Output the (x, y) coordinate of the center of the cell containing the given text.  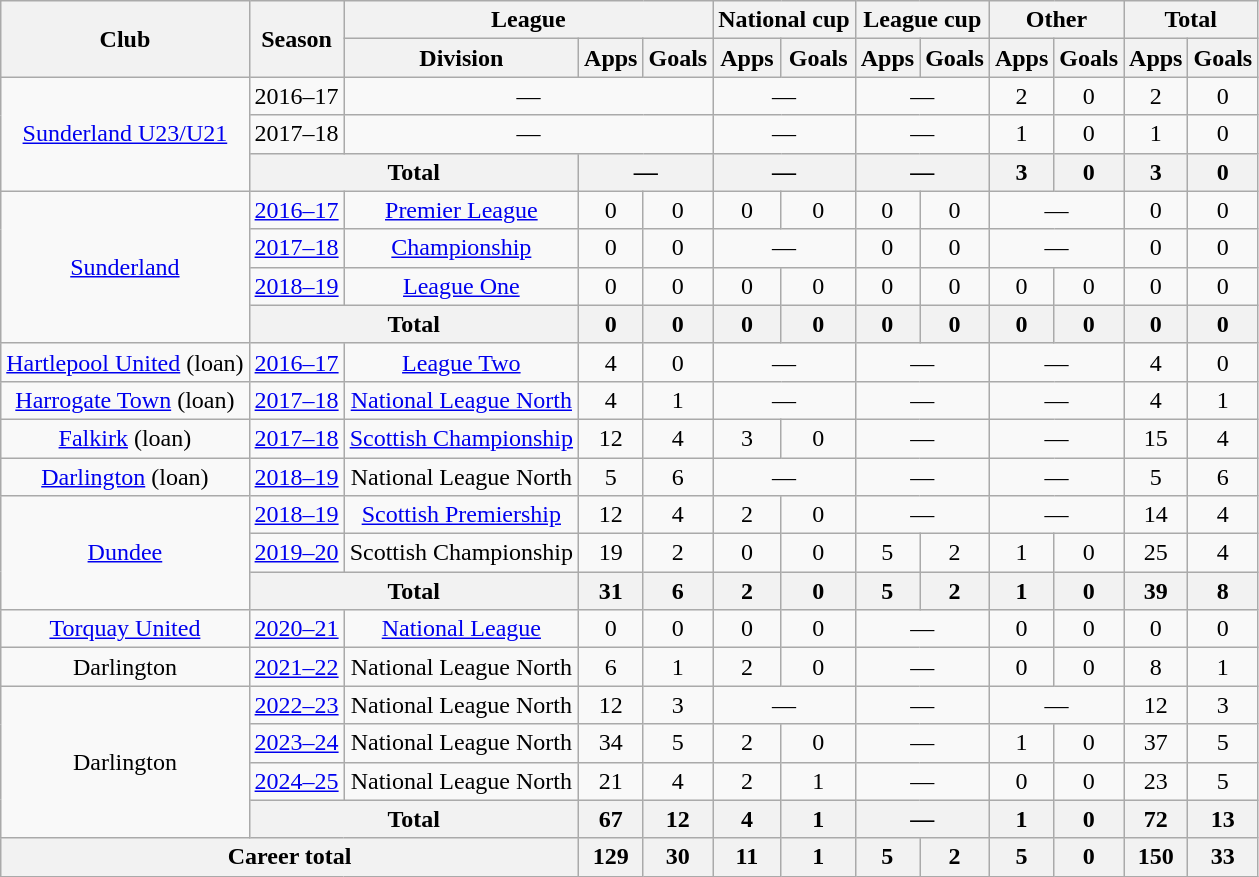
31 (611, 591)
National League (461, 629)
Career total (290, 857)
33 (1223, 857)
11 (747, 857)
34 (611, 743)
Darlington (loan) (125, 477)
Falkirk (loan) (125, 438)
72 (1156, 819)
Harrogate Town (loan) (125, 400)
13 (1223, 819)
23 (1156, 781)
37 (1156, 743)
Hartlepool United (loan) (125, 362)
14 (1156, 515)
129 (611, 857)
National cup (784, 20)
Season (296, 39)
Division (461, 58)
Scottish Premiership (461, 515)
League Two (461, 362)
67 (611, 819)
19 (611, 553)
Torquay United (125, 629)
Other (1056, 20)
Dundee (125, 553)
League One (461, 286)
League (528, 20)
Sunderland (125, 267)
2022–23 (296, 705)
Premier League (461, 210)
21 (611, 781)
League cup (922, 20)
2021–22 (296, 667)
39 (1156, 591)
15 (1156, 438)
Club (125, 39)
150 (1156, 857)
Sunderland U23/U21 (125, 134)
30 (678, 857)
2019–20 (296, 553)
25 (1156, 553)
2020–21 (296, 629)
2023–24 (296, 743)
Championship (461, 248)
2024–25 (296, 781)
